Return the [X, Y] coordinate for the center point of the cell that contains the specified text.  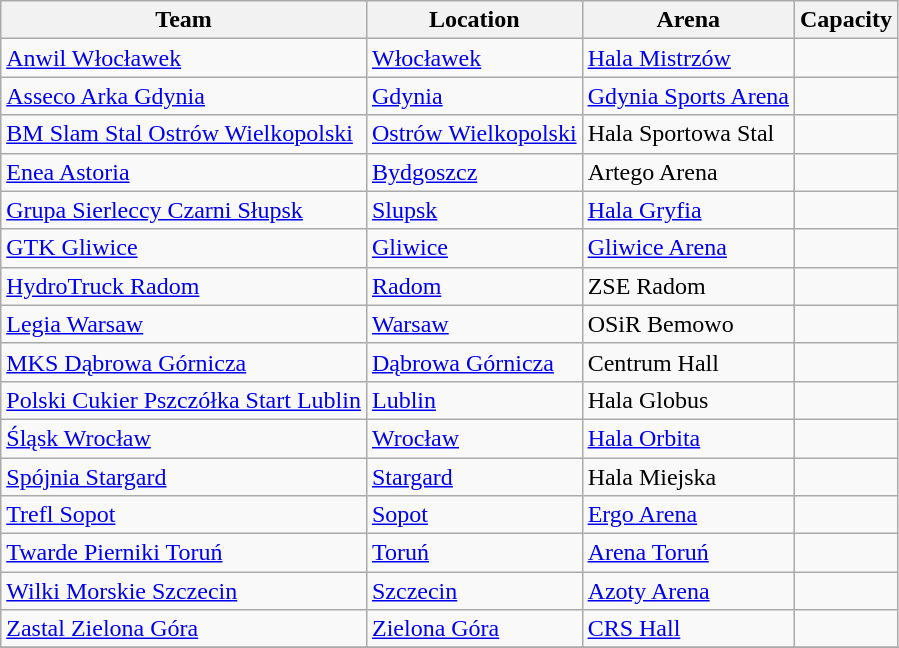
Anwil Włocławek [184, 58]
Gliwice Arena [688, 248]
BM Slam Stal Ostrów Wielkopolski [184, 134]
Szczecin [474, 591]
MKS Dąbrowa Górnicza [184, 362]
Twarde Pierniki Toruń [184, 553]
Asseco Arka Gdynia [184, 96]
Toruń [474, 553]
Lublin [474, 400]
Hala Orbita [688, 438]
GTK Gliwice [184, 248]
Centrum Hall [688, 362]
Spójnia Stargard [184, 477]
Polski Cukier Pszczółka Start Lublin [184, 400]
ZSE Radom [688, 286]
Artego Arena [688, 172]
Arena Toruń [688, 553]
Team [184, 20]
Zielona Góra [474, 629]
Stargard [474, 477]
HydroTruck Radom [184, 286]
Grupa Sierleccy Czarni Słupsk [184, 210]
Hala Miejska [688, 477]
Wrocław [474, 438]
Slupsk [474, 210]
Wilki Morskie Szczecin [184, 591]
Śląsk Wrocław [184, 438]
Warsaw [474, 324]
Zastal Zielona Góra [184, 629]
Hala Mistrzów [688, 58]
Hala Sportowa Stal [688, 134]
Hala Globus [688, 400]
OSiR Bemowo [688, 324]
Trefl Sopot [184, 515]
Ergo Arena [688, 515]
Gdynia Sports Arena [688, 96]
Azoty Arena [688, 591]
Bydgoszcz [474, 172]
Location [474, 20]
Legia Warsaw [184, 324]
Dąbrowa Górnicza [474, 362]
Capacity [846, 20]
Arena [688, 20]
Gliwice [474, 248]
Enea Astoria [184, 172]
Ostrów Wielkopolski [474, 134]
Włocławek [474, 58]
CRS Hall [688, 629]
Gdynia [474, 96]
Hala Gryfia [688, 210]
Radom [474, 286]
Sopot [474, 515]
